Find where the given text appears and provide that cell's center as [x, y] coordinate. 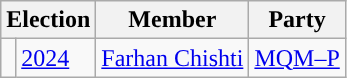
2024 [56, 58]
Farhan Chishti [172, 58]
MQM–P [297, 58]
Party [297, 20]
Member [172, 20]
Election [48, 20]
